Capture the cell that displays the provided text and extract its [X, Y] central coordinate. 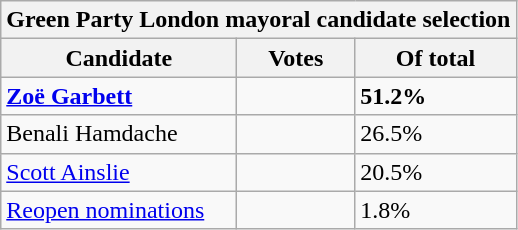
Reopen nominations [119, 210]
Scott Ainslie [119, 172]
Zoë Garbett [119, 96]
51.2% [436, 96]
Votes [296, 58]
Of total [436, 58]
Benali Hamdache [119, 134]
20.5% [436, 172]
26.5% [436, 134]
Candidate [119, 58]
1.8% [436, 210]
Green Party London mayoral candidate selection [258, 20]
